Find where the given text appears and provide that cell's center as [x, y] coordinate. 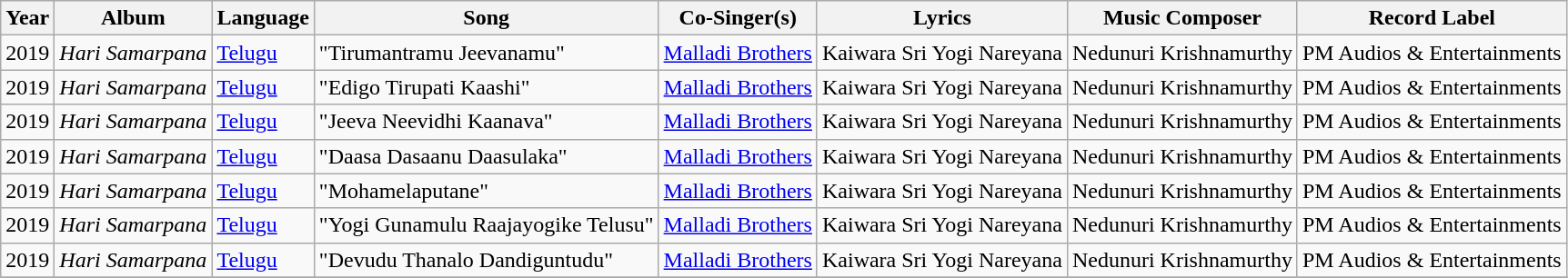
"Yogi Gunamulu Raajayogike Telusu" [486, 225]
"Jeeva Neevidhi Kaanava" [486, 122]
Record Label [1432, 18]
Song [486, 18]
Language [263, 18]
Lyrics [942, 18]
"Mohamelaputane" [486, 191]
Year [27, 18]
Album [133, 18]
"Edigo Tirupati Kaashi" [486, 87]
Co-Singer(s) [738, 18]
"Devudu Thanalo Dandiguntudu" [486, 260]
"Daasa Dasaanu Daasulaka" [486, 156]
"Tirumantramu Jeevanamu" [486, 53]
Music Composer [1182, 18]
